Search for the cell housing the specified text and yield its [X, Y] center coordinate. 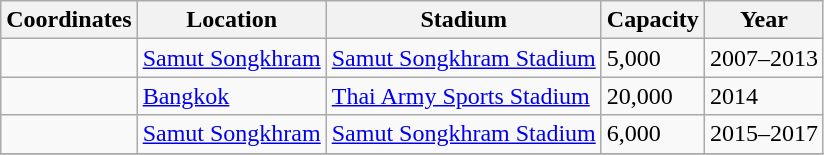
Thai Army Sports Stadium [464, 96]
Year [764, 20]
Bangkok [232, 96]
Stadium [464, 20]
Coordinates [69, 20]
Location [232, 20]
2007–2013 [764, 58]
Capacity [652, 20]
20,000 [652, 96]
2014 [764, 96]
6,000 [652, 134]
2015–2017 [764, 134]
5,000 [652, 58]
